Determine the (x, y) coordinate at the center of the cell enclosing the given text.  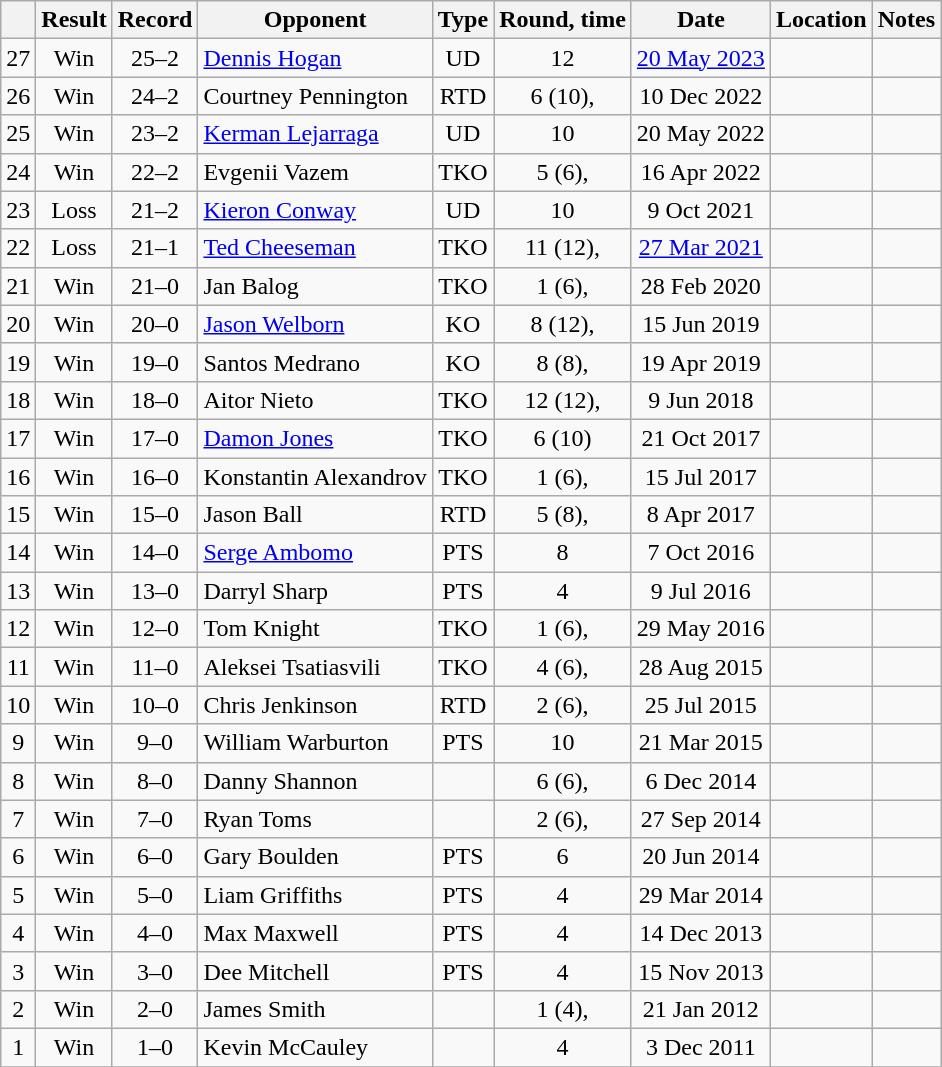
11 (12), (563, 248)
3–0 (155, 971)
5 (6), (563, 172)
19–0 (155, 362)
Jason Welborn (315, 324)
3 Dec 2011 (700, 1047)
6 (10) (563, 438)
Darryl Sharp (315, 591)
25 Jul 2015 (700, 705)
Danny Shannon (315, 781)
10 Dec 2022 (700, 96)
15 Jul 2017 (700, 477)
4 (6), (563, 667)
Chris Jenkinson (315, 705)
Type (462, 20)
20 May 2023 (700, 58)
21 (18, 286)
19 (18, 362)
9 (18, 743)
25 (18, 134)
15 Jun 2019 (700, 324)
20 May 2022 (700, 134)
2 (18, 1009)
6–0 (155, 857)
20 (18, 324)
9 Jun 2018 (700, 400)
28 Aug 2015 (700, 667)
3 (18, 971)
22 (18, 248)
17–0 (155, 438)
29 May 2016 (700, 629)
12–0 (155, 629)
23 (18, 210)
9 Jul 2016 (700, 591)
Damon Jones (315, 438)
Kevin McCauley (315, 1047)
Round, time (563, 20)
16 Apr 2022 (700, 172)
Tom Knight (315, 629)
21 Jan 2012 (700, 1009)
1 (18, 1047)
20–0 (155, 324)
5 (8), (563, 515)
8 (12), (563, 324)
5–0 (155, 895)
13 (18, 591)
9–0 (155, 743)
21 Oct 2017 (700, 438)
23–2 (155, 134)
Courtney Pennington (315, 96)
7 Oct 2016 (700, 553)
8–0 (155, 781)
Evgenii Vazem (315, 172)
6 (6), (563, 781)
Liam Griffiths (315, 895)
Kerman Lejarraga (315, 134)
1 (4), (563, 1009)
6 (10), (563, 96)
Result (74, 20)
2–0 (155, 1009)
Konstantin Alexandrov (315, 477)
28 Feb 2020 (700, 286)
Ted Cheeseman (315, 248)
7 (18, 819)
8 Apr 2017 (700, 515)
8 (8), (563, 362)
William Warburton (315, 743)
Santos Medrano (315, 362)
Dennis Hogan (315, 58)
Record (155, 20)
11–0 (155, 667)
Notes (906, 20)
27 Mar 2021 (700, 248)
15 (18, 515)
20 Jun 2014 (700, 857)
15 Nov 2013 (700, 971)
Ryan Toms (315, 819)
Jan Balog (315, 286)
9 Oct 2021 (700, 210)
12 (12), (563, 400)
24–2 (155, 96)
James Smith (315, 1009)
7–0 (155, 819)
19 Apr 2019 (700, 362)
22–2 (155, 172)
27 Sep 2014 (700, 819)
21–0 (155, 286)
5 (18, 895)
25–2 (155, 58)
Serge Ambomo (315, 553)
18–0 (155, 400)
Kieron Conway (315, 210)
16–0 (155, 477)
Max Maxwell (315, 933)
10–0 (155, 705)
13–0 (155, 591)
4–0 (155, 933)
21–1 (155, 248)
15–0 (155, 515)
Gary Boulden (315, 857)
24 (18, 172)
14 Dec 2013 (700, 933)
Aleksei Tsatiasvili (315, 667)
26 (18, 96)
11 (18, 667)
29 Mar 2014 (700, 895)
Jason Ball (315, 515)
27 (18, 58)
16 (18, 477)
14 (18, 553)
Aitor Nieto (315, 400)
6 Dec 2014 (700, 781)
Date (700, 20)
Location (821, 20)
17 (18, 438)
21 Mar 2015 (700, 743)
1–0 (155, 1047)
Opponent (315, 20)
Dee Mitchell (315, 971)
21–2 (155, 210)
18 (18, 400)
14–0 (155, 553)
